Return (x, y) of the center of cell containing provided text 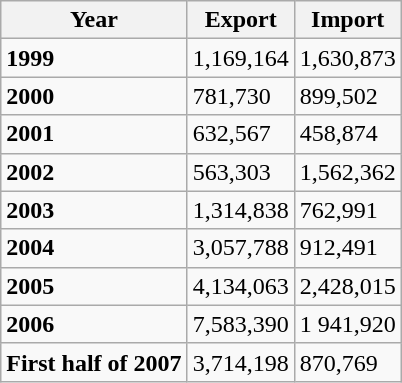
563,303 (240, 172)
632,567 (240, 134)
899,502 (348, 96)
1,169,164 (240, 58)
3,714,198 (240, 362)
2000 (94, 96)
2005 (94, 286)
Export (240, 20)
1,314,838 (240, 210)
First half of 2007 (94, 362)
2003 (94, 210)
870,769 (348, 362)
4,134,063 (240, 286)
7,583,390 (240, 324)
1999 (94, 58)
Year (94, 20)
912,491 (348, 248)
1,630,873 (348, 58)
458,874 (348, 134)
1,562,362 (348, 172)
762,991 (348, 210)
2,428,015 (348, 286)
2001 (94, 134)
2004 (94, 248)
2002 (94, 172)
3,057,788 (240, 248)
781,730 (240, 96)
1 941,920 (348, 324)
Import (348, 20)
2006 (94, 324)
